Output the (x, y) coordinate of the center of the cell containing the given text.  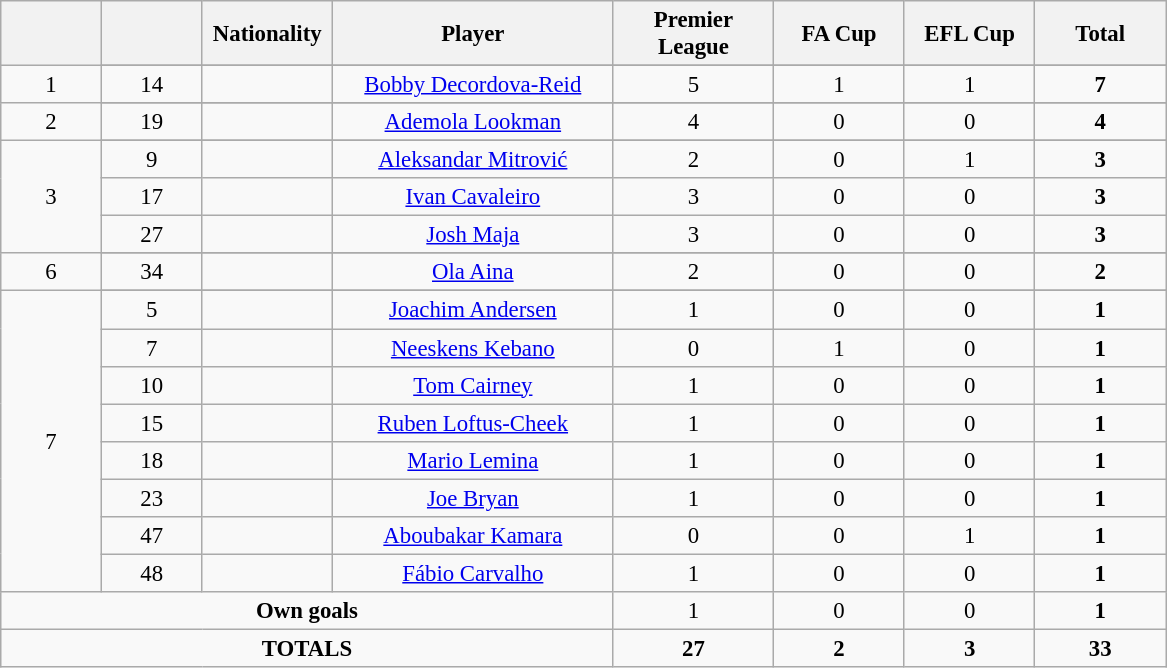
15 (152, 423)
23 (152, 498)
14 (152, 85)
Nationality (268, 34)
Mario Lemina (474, 460)
48 (152, 573)
FA Cup (840, 34)
47 (152, 536)
Aleksandar Mitrović (474, 160)
34 (152, 273)
6 (52, 273)
18 (152, 460)
Ivan Cavaleiro (474, 197)
Josh Maja (474, 235)
Tom Cairney (474, 385)
Ademola Lookman (474, 122)
19 (152, 122)
Bobby Decordova-Reid (474, 85)
33 (1100, 648)
Fábio Carvalho (474, 573)
Neeskens Kebano (474, 348)
Own goals (307, 611)
Joe Bryan (474, 498)
Total (1100, 34)
EFL Cup (970, 34)
Premier League (694, 34)
10 (152, 385)
Player (474, 34)
Aboubakar Kamara (474, 536)
TOTALS (307, 648)
17 (152, 197)
Joachim Andersen (474, 310)
Ruben Loftus-Cheek (474, 423)
Ola Aina (474, 273)
9 (152, 160)
